Pinpoint the cell where the given text exists, returning its (x, y) midpoint coordinate. 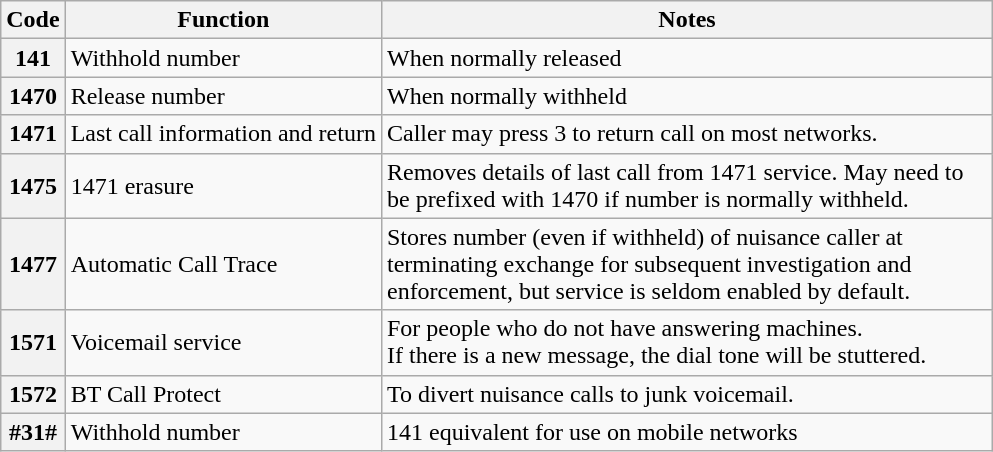
Notes (686, 20)
When normally released (686, 58)
Voicemail service (223, 342)
Removes details of last call from 1471 service. May need to be prefixed with 1470 if number is normally withheld. (686, 186)
1471 erasure (223, 186)
Automatic Call Trace (223, 264)
Code (33, 20)
BT Call Protect (223, 394)
1572 (33, 394)
1471 (33, 134)
Last call information and return (223, 134)
1475 (33, 186)
When normally withheld (686, 96)
#31# (33, 432)
1470 (33, 96)
Function (223, 20)
141 equivalent for use on mobile networks (686, 432)
141 (33, 58)
Caller may press 3 to return call on most networks. (686, 134)
1571 (33, 342)
To divert nuisance calls to junk voicemail. (686, 394)
1477 (33, 264)
For people who do not have answering machines.If there is a new message, the dial tone will be stuttered. (686, 342)
Release number (223, 96)
